Provide the [x, y] coordinate of the cell's center where the given text is located.  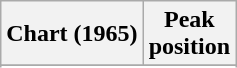
Chart (1965) [72, 34]
Peak position [189, 34]
